Determine the (X, Y) coordinate at the center of the cell enclosing the given text.  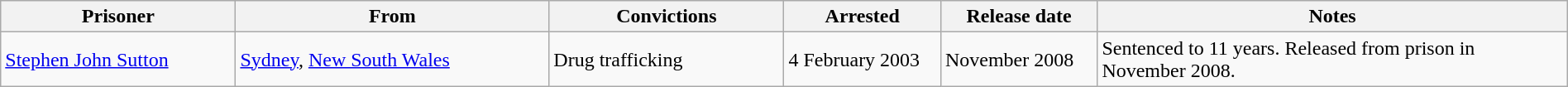
4 February 2003 (862, 60)
Notes (1332, 17)
Arrested (862, 17)
Sydney, New South Wales (392, 60)
Sentenced to 11 years. Released from prison in November 2008. (1332, 60)
Drug trafficking (667, 60)
November 2008 (1019, 60)
Stephen John Sutton (118, 60)
Prisoner (118, 17)
From (392, 17)
Convictions (667, 17)
Release date (1019, 17)
